Identify which cell holds the provided text, then report its (x, y) central coordinate. 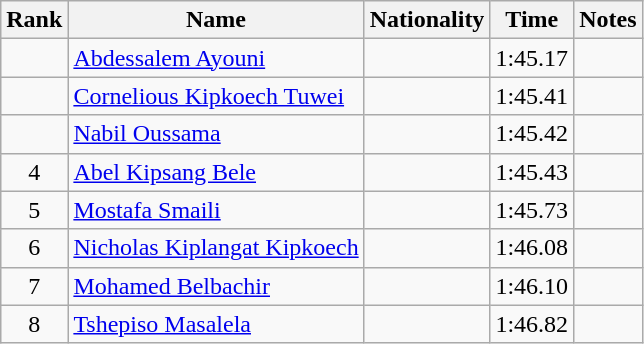
6 (34, 248)
Mohamed Belbachir (216, 286)
1:46.82 (532, 324)
Tshepiso Masalela (216, 324)
Notes (608, 20)
Rank (34, 20)
Cornelious Kipkoech Tuwei (216, 96)
5 (34, 210)
1:45.42 (532, 134)
1:45.41 (532, 96)
4 (34, 172)
7 (34, 286)
1:45.43 (532, 172)
1:45.17 (532, 58)
Time (532, 20)
Nabil Oussama (216, 134)
1:45.73 (532, 210)
Name (216, 20)
Mostafa Smaili (216, 210)
Abdessalem Ayouni (216, 58)
Abel Kipsang Bele (216, 172)
1:46.08 (532, 248)
Nicholas Kiplangat Kipkoech (216, 248)
Nationality (427, 20)
8 (34, 324)
1:46.10 (532, 286)
